Search for the cell housing the specified text and yield its (X, Y) center coordinate. 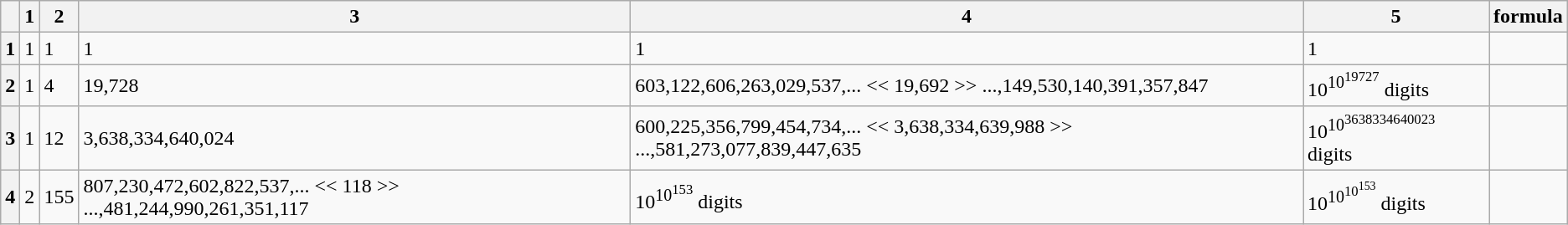
19,728 (355, 85)
603,122,606,263,029,537,... << 19,692 >> ...,149,530,140,391,357,847 (967, 85)
5 (1396, 17)
101010153 digits (1396, 197)
155 (59, 197)
600,225,356,799,454,734,... << 3,638,334,639,988 >> ...,581,273,077,839,447,635 (967, 139)
3,638,334,640,024 (355, 139)
1010153 digits (967, 197)
12 (59, 139)
101019727 digits (1396, 85)
807,230,472,602,822,537,... << 118 >> ...,481,244,990,261,351,117 (355, 197)
formula (1529, 17)
10103638334640023 digits (1396, 139)
